Output the [X, Y] coordinate of the center of the cell containing the given text.  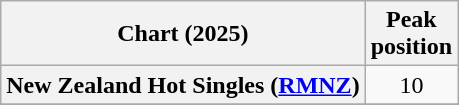
10 [411, 85]
Peakposition [411, 34]
New Zealand Hot Singles (RMNZ) [183, 85]
Chart (2025) [183, 34]
